Output the [x, y] coordinate of the center of the cell containing the given text.  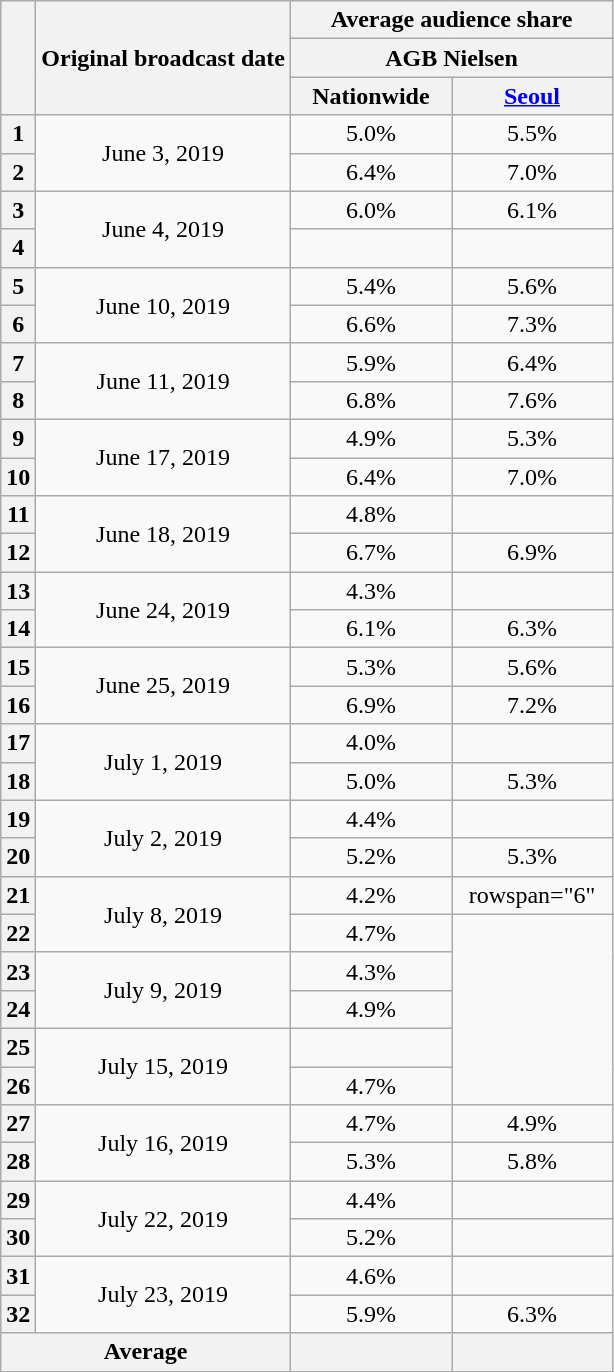
July 2, 2019 [164, 838]
2 [18, 172]
6.7% [370, 553]
Average [146, 1352]
July 8, 2019 [164, 914]
21 [18, 895]
5.8% [532, 1162]
1 [18, 134]
7.6% [532, 400]
3 [18, 210]
4.6% [370, 1276]
29 [18, 1200]
June 17, 2019 [164, 457]
20 [18, 857]
6 [18, 324]
June 18, 2019 [164, 534]
July 16, 2019 [164, 1143]
June 3, 2019 [164, 153]
4.2% [370, 895]
7.3% [532, 324]
4 [18, 248]
13 [18, 591]
7.2% [532, 705]
7 [18, 362]
16 [18, 705]
32 [18, 1314]
June 11, 2019 [164, 381]
July 1, 2019 [164, 762]
July 22, 2019 [164, 1219]
July 9, 2019 [164, 990]
6.0% [370, 210]
30 [18, 1238]
26 [18, 1085]
June 4, 2019 [164, 229]
rowspan="6" [532, 895]
10 [18, 477]
5.5% [532, 134]
July 15, 2019 [164, 1066]
June 24, 2019 [164, 610]
4.8% [370, 515]
Average audience share [451, 20]
AGB Nielsen [451, 58]
25 [18, 1047]
Seoul [532, 96]
15 [18, 667]
9 [18, 438]
June 25, 2019 [164, 686]
18 [18, 781]
5 [18, 286]
Original broadcast date [164, 58]
19 [18, 819]
4.0% [370, 743]
July 23, 2019 [164, 1295]
27 [18, 1124]
June 10, 2019 [164, 305]
11 [18, 515]
24 [18, 1009]
5.4% [370, 286]
14 [18, 629]
12 [18, 553]
17 [18, 743]
22 [18, 933]
31 [18, 1276]
6.8% [370, 400]
6.6% [370, 324]
8 [18, 400]
23 [18, 971]
28 [18, 1162]
Nationwide [370, 96]
